Locate the cell with the specified text and output its [x, y] center coordinate. 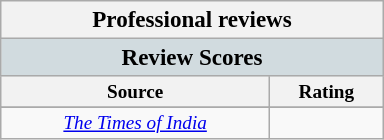
Professional reviews [192, 20]
Source [136, 92]
Review Scores [192, 57]
Rating [326, 92]
The Times of India [136, 124]
